Locate the cell with the specified text and output its (x, y) center coordinate. 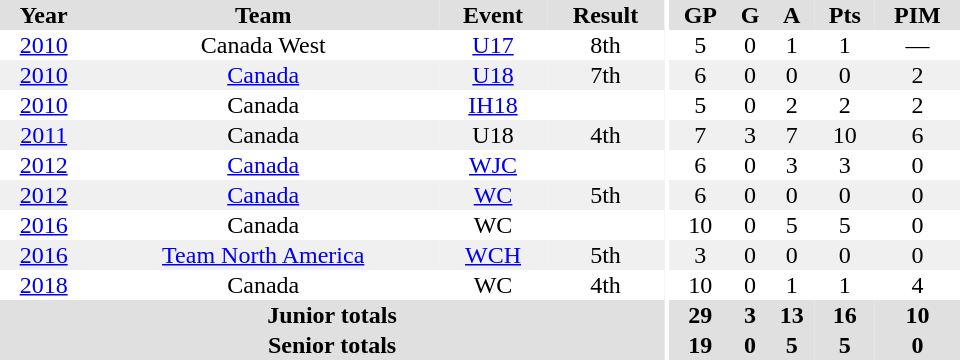
Team North America (263, 255)
Year (44, 15)
Result (606, 15)
8th (606, 45)
2011 (44, 135)
7th (606, 75)
IH18 (493, 105)
16 (845, 315)
Senior totals (332, 345)
GP (700, 15)
G (750, 15)
Pts (845, 15)
4 (918, 285)
WJC (493, 165)
29 (700, 315)
13 (792, 315)
PIM (918, 15)
Team (263, 15)
19 (700, 345)
2018 (44, 285)
U17 (493, 45)
Junior totals (332, 315)
Canada West (263, 45)
Event (493, 15)
A (792, 15)
WCH (493, 255)
— (918, 45)
